Capture the cell that displays the provided text and extract its (X, Y) central coordinate. 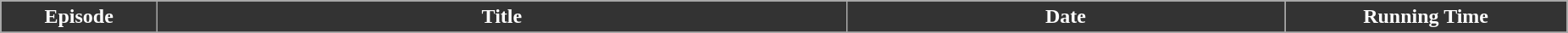
Running Time (1427, 17)
Episode (80, 17)
Title (501, 17)
Date (1066, 17)
